Detect which cell encompasses the target text, then output its (X, Y) center coordinate. 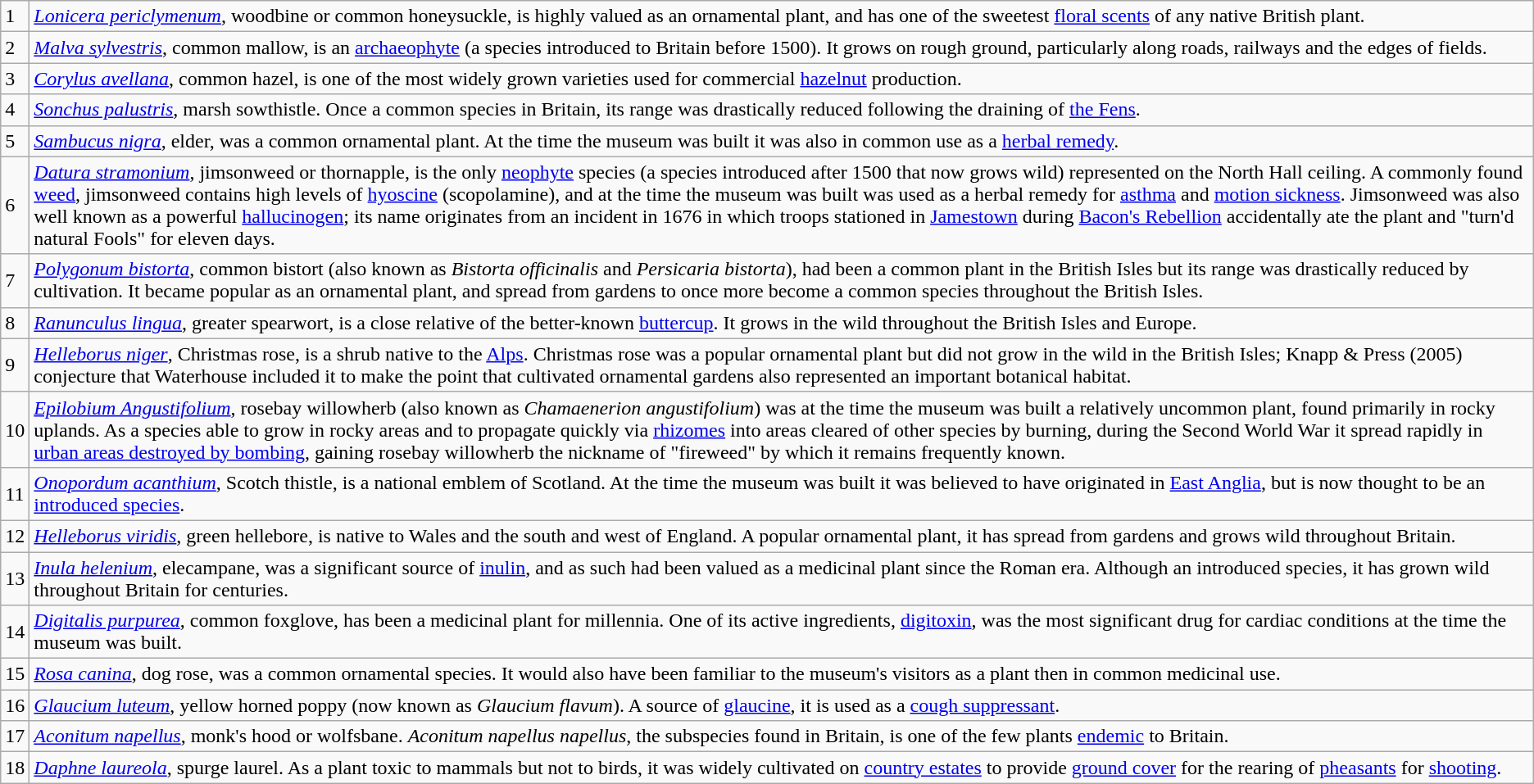
3 (15, 79)
17 (15, 736)
10 (15, 429)
Sonchus palustris, marsh sowthistle. Once a common species in Britain, its range was drastically reduced following the draining of the Fens. (782, 110)
12 (15, 536)
11 (15, 493)
13 (15, 578)
1 (15, 16)
14 (15, 632)
6 (15, 205)
18 (15, 768)
8 (15, 323)
5 (15, 141)
Corylus avellana, common hazel, is one of the most widely grown varieties used for commercial hazelnut production. (782, 79)
4 (15, 110)
9 (15, 365)
7 (15, 280)
Glaucium luteum, yellow horned poppy (now known as Glaucium flavum). A source of glaucine, it is used as a cough suppressant. (782, 705)
Sambucus nigra, elder, was a common ornamental plant. At the time the museum was built it was also in common use as a herbal remedy. (782, 141)
2 (15, 48)
15 (15, 674)
16 (15, 705)
